Return (x, y) of the center of cell containing provided text 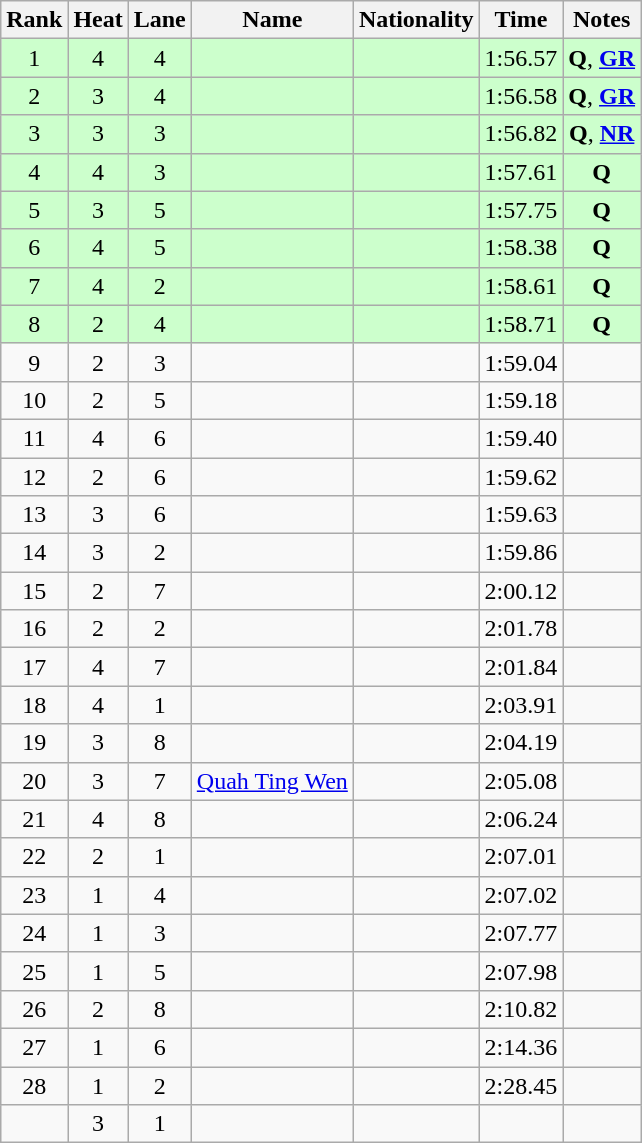
2:01.78 (521, 629)
2:03.91 (521, 705)
15 (34, 591)
13 (34, 515)
2:07.77 (521, 933)
21 (34, 819)
1:56.82 (521, 134)
9 (34, 362)
20 (34, 781)
1:56.57 (521, 58)
1:59.04 (521, 362)
2:10.82 (521, 1009)
1:59.40 (521, 438)
2:04.19 (521, 743)
1:59.62 (521, 477)
2:07.02 (521, 895)
24 (34, 933)
1:59.63 (521, 515)
27 (34, 1047)
Lane (160, 20)
2:07.01 (521, 857)
Time (521, 20)
1:57.61 (521, 172)
1:59.86 (521, 553)
10 (34, 400)
Quah Ting Wen (272, 781)
2:05.08 (521, 781)
Name (272, 20)
1:58.38 (521, 248)
1:59.18 (521, 400)
1:57.75 (521, 210)
18 (34, 705)
2:14.36 (521, 1047)
Notes (602, 20)
1:58.61 (521, 286)
14 (34, 553)
Heat (98, 20)
28 (34, 1085)
Q, NR (602, 134)
22 (34, 857)
2:00.12 (521, 591)
1:58.71 (521, 324)
2:06.24 (521, 819)
26 (34, 1009)
2:28.45 (521, 1085)
12 (34, 477)
16 (34, 629)
1:56.58 (521, 96)
23 (34, 895)
11 (34, 438)
19 (34, 743)
2:01.84 (521, 667)
25 (34, 971)
Rank (34, 20)
Nationality (416, 20)
2:07.98 (521, 971)
17 (34, 667)
